Search for the cell housing the specified text and yield its [x, y] center coordinate. 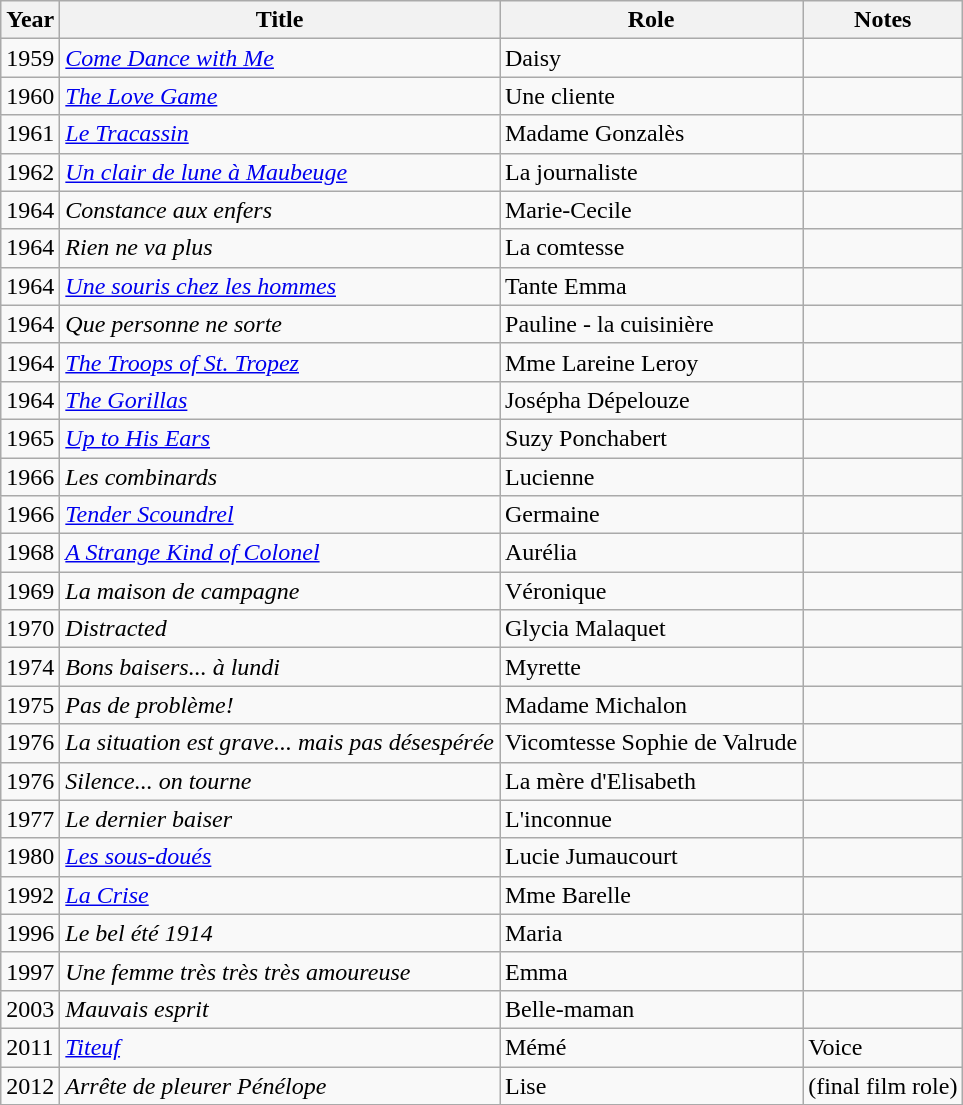
La journaliste [652, 172]
Tender Scoundrel [280, 515]
Mauvais esprit [280, 1009]
Maria [652, 933]
Suzy Ponchabert [652, 438]
Aurélia [652, 553]
Rien ne va plus [280, 248]
1997 [30, 971]
2012 [30, 1085]
Glycia Malaquet [652, 629]
1996 [30, 933]
Le dernier baiser [280, 819]
L'inconnue [652, 819]
1965 [30, 438]
Pas de problème! [280, 705]
Le Tracassin [280, 134]
1960 [30, 96]
Un clair de lune à Maubeuge [280, 172]
1974 [30, 667]
Mémé [652, 1047]
Come Dance with Me [280, 58]
Voice [883, 1047]
Lise [652, 1085]
1980 [30, 857]
Marie-Cecile [652, 210]
Role [652, 20]
1992 [30, 895]
The Love Game [280, 96]
Notes [883, 20]
Constance aux enfers [280, 210]
Belle-maman [652, 1009]
Josépha Dépelouze [652, 400]
1968 [30, 553]
A Strange Kind of Colonel [280, 553]
Silence... on tourne [280, 781]
1961 [30, 134]
Bons baisers... à lundi [280, 667]
Pauline - la cuisinière [652, 324]
La situation est grave... mais pas désespérée [280, 743]
La maison de campagne [280, 591]
Tante Emma [652, 286]
1959 [30, 58]
Les sous-doués [280, 857]
Mme Barelle [652, 895]
The Troops of St. Tropez [280, 362]
Myrette [652, 667]
La mère d'Elisabeth [652, 781]
Madame Michalon [652, 705]
Vicomtesse Sophie de Valrude [652, 743]
1970 [30, 629]
Year [30, 20]
(final film role) [883, 1085]
Une souris chez les hommes [280, 286]
Up to His Ears [280, 438]
Les combinards [280, 477]
Madame Gonzalès [652, 134]
La Crise [280, 895]
2003 [30, 1009]
La comtesse [652, 248]
Titeuf [280, 1047]
Une cliente [652, 96]
Daisy [652, 58]
Emma [652, 971]
1969 [30, 591]
Une femme très très très amoureuse [280, 971]
Lucienne [652, 477]
2011 [30, 1047]
Arrête de pleurer Pénélope [280, 1085]
1962 [30, 172]
Distracted [280, 629]
Véronique [652, 591]
1977 [30, 819]
1975 [30, 705]
Que personne ne sorte [280, 324]
Germaine [652, 515]
The Gorillas [280, 400]
Title [280, 20]
Le bel été 1914 [280, 933]
Mme Lareine Leroy [652, 362]
Lucie Jumaucourt [652, 857]
